Pinpoint the cell where the given text exists, returning its [x, y] midpoint coordinate. 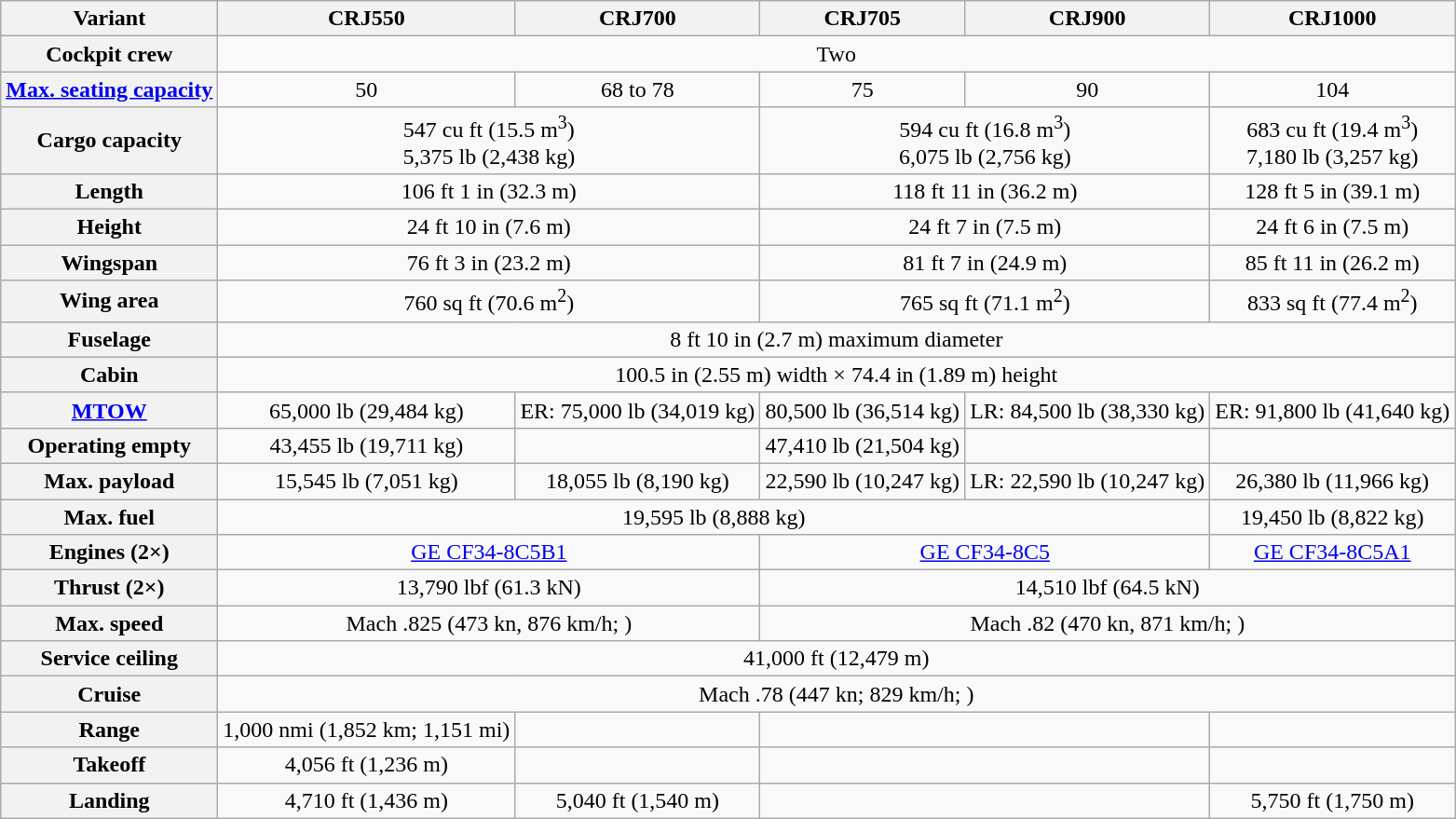
GE CF34-8C5A1 [1332, 553]
GE CF34-8C5B1 [489, 553]
Range [110, 730]
15,545 lb (7,051 kg) [367, 481]
13,790 lbf (61.3 kN) [489, 588]
26,380 lb (11,966 kg) [1332, 481]
1,000 nmi (1,852 km; 1,151 mi) [367, 730]
19,595 lb (8,888 kg) [714, 517]
Height [110, 227]
GE CF34-8C5 [986, 553]
Takeoff [110, 765]
765 sq ft (71.1 m2) [986, 302]
47,410 lb (21,504 kg) [863, 445]
Length [110, 191]
85 ft 11 in (26.2 m) [1332, 263]
Cockpit crew [110, 54]
43,455 lb (19,711 kg) [367, 445]
104 [1332, 89]
LR: 22,590 lb (10,247 kg) [1088, 481]
Engines (2×) [110, 553]
547 cu ft (15.5 m3)5,375 lb (2,438 kg) [489, 141]
65,000 lb (29,484 kg) [367, 410]
LR: 84,500 lb (38,330 kg) [1088, 410]
833 sq ft (77.4 m2) [1332, 302]
Wingspan [110, 263]
Mach .82 (470 kn, 871 km/h; ) [1108, 623]
80,500 lb (36,514 kg) [863, 410]
68 to 78 [637, 89]
CRJ1000 [1332, 19]
41,000 ft (12,479 m) [837, 659]
Cruise [110, 694]
Operating empty [110, 445]
14,510 lbf (64.5 kN) [1108, 588]
Wing area [110, 302]
24 ft 7 in (7.5 m) [986, 227]
4,710 ft (1,436 m) [367, 800]
100.5 in (2.55 m) width × 74.4 in (1.89 m) height [837, 375]
Fuselage [110, 339]
ER: 75,000 lb (34,019 kg) [637, 410]
118 ft 11 in (36.2 m) [986, 191]
Service ceiling [110, 659]
Mach .78 (447 kn; 829 km/h; ) [837, 694]
4,056 ft (1,236 m) [367, 765]
CRJ550 [367, 19]
CRJ900 [1088, 19]
19,450 lb (8,822 kg) [1332, 517]
90 [1088, 89]
Thrust (2×) [110, 588]
106 ft 1 in (32.3 m) [489, 191]
24 ft 6 in (7.5 m) [1332, 227]
ER: 91,800 lb (41,640 kg) [1332, 410]
128 ft 5 in (39.1 m) [1332, 191]
Cabin [110, 375]
24 ft 10 in (7.6 m) [489, 227]
75 [863, 89]
594 cu ft (16.8 m3)6,075 lb (2,756 kg) [986, 141]
760 sq ft (70.6 m2) [489, 302]
Max. seating capacity [110, 89]
22,590 lb (10,247 kg) [863, 481]
18,055 lb (8,190 kg) [637, 481]
CRJ705 [863, 19]
Two [837, 54]
50 [367, 89]
683 cu ft (19.4 m3)7,180 lb (3,257 kg) [1332, 141]
Landing [110, 800]
8 ft 10 in (2.7 m) maximum diameter [837, 339]
5,040 ft (1,540 m) [637, 800]
Mach .825 (473 kn, 876 km/h; ) [489, 623]
CRJ700 [637, 19]
Max. fuel [110, 517]
Cargo capacity [110, 141]
Max. speed [110, 623]
5,750 ft (1,750 m) [1332, 800]
81 ft 7 in (24.9 m) [986, 263]
MTOW [110, 410]
76 ft 3 in (23.2 m) [489, 263]
Max. payload [110, 481]
Variant [110, 19]
